Search for the cell housing the specified text and yield its (x, y) center coordinate. 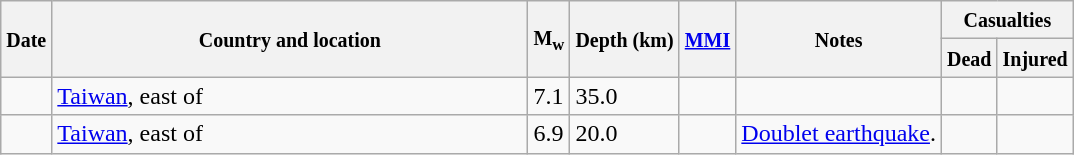
20.0 (624, 134)
35.0 (624, 96)
Casualties (1007, 20)
Doublet earthquake. (839, 134)
6.9 (549, 134)
Dead (969, 58)
Depth (km) (624, 39)
MMI (708, 39)
Mw (549, 39)
Notes (839, 39)
7.1 (549, 96)
Date (26, 39)
Country and location (290, 39)
Injured (1035, 58)
